Pinpoint the cell where the given text exists, returning its (x, y) midpoint coordinate. 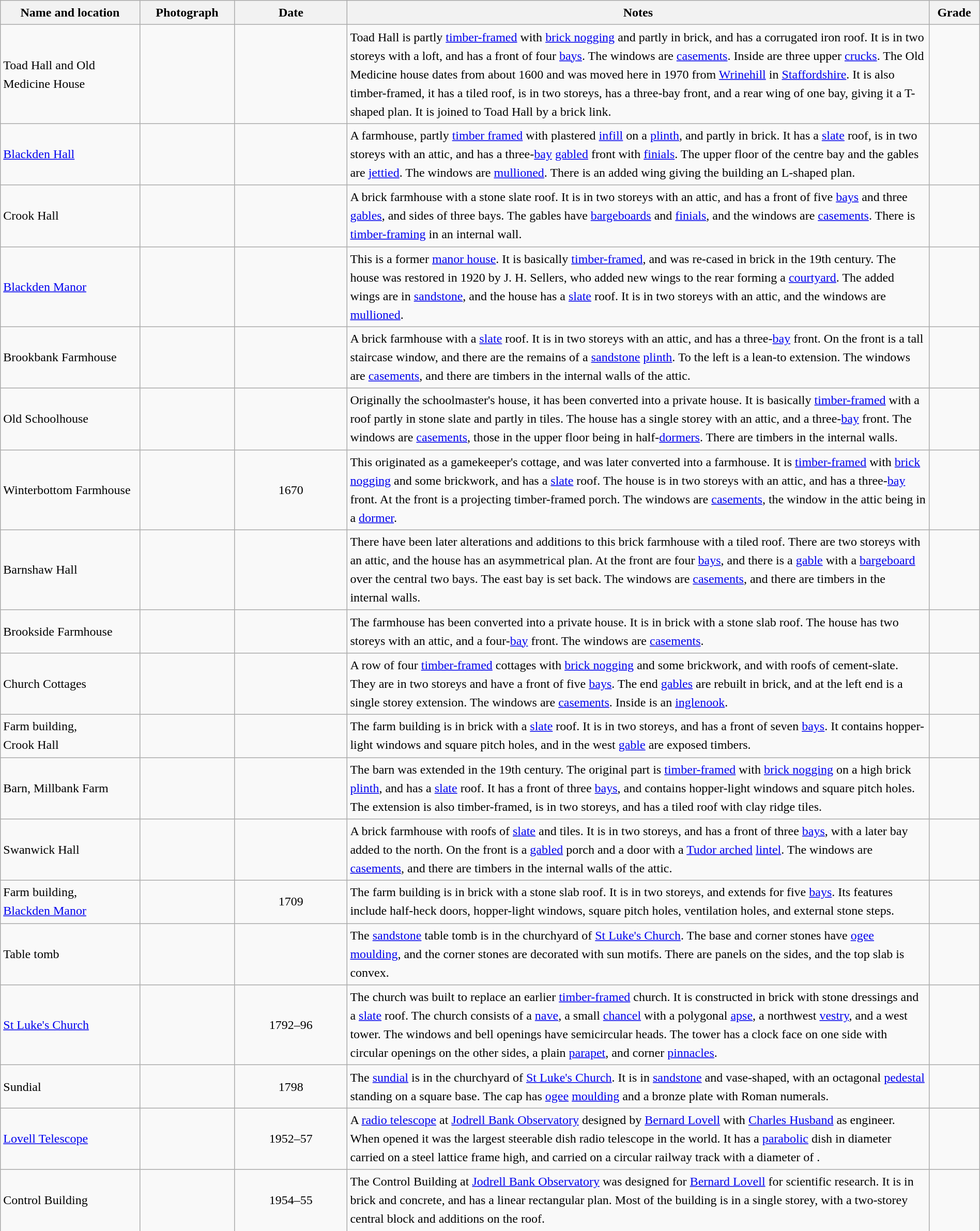
Toad Hall and Old Medicine House (70, 74)
1952–57 (291, 1139)
Brookbank Farmhouse (70, 358)
Control Building (70, 1200)
Swanwick Hall (70, 850)
Barn, Millbank Farm (70, 789)
Farm building,Blackden Manor (70, 902)
Winterbottom Farmhouse (70, 490)
Blackden Manor (70, 286)
1709 (291, 902)
Old Schoolhouse (70, 419)
Crook Hall (70, 216)
St Luke's Church (70, 1025)
Brookside Farmhouse (70, 632)
Farm building,Crook Hall (70, 736)
Church Cottages (70, 683)
Name and location (70, 12)
Sundial (70, 1086)
Blackden Hall (70, 154)
1792–96 (291, 1025)
1670 (291, 490)
1798 (291, 1086)
Notes (638, 12)
Photograph (187, 12)
Table tomb (70, 954)
Lovell Telescope (70, 1139)
Date (291, 12)
1954–55 (291, 1200)
Barnshaw Hall (70, 570)
Grade (954, 12)
